Extract the [x, y] coordinate from the center of the cell holding the provided text.  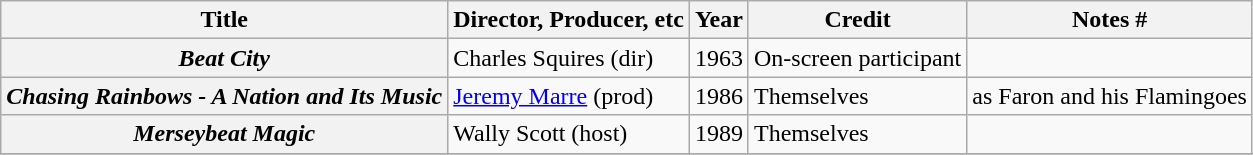
Beat City [224, 58]
Credit [857, 20]
Merseybeat Magic [224, 134]
Chasing Rainbows - A Nation and Its Music [224, 96]
On-screen participant [857, 58]
Director, Producer, etc [569, 20]
1963 [718, 58]
as Faron and his Flamingoes [1110, 96]
Title [224, 20]
Wally Scott (host) [569, 134]
1986 [718, 96]
Charles Squires (dir) [569, 58]
Jeremy Marre (prod) [569, 96]
Year [718, 20]
Notes # [1110, 20]
1989 [718, 134]
